Return the (X, Y) coordinate for the center point of the cell that contains the specified text.  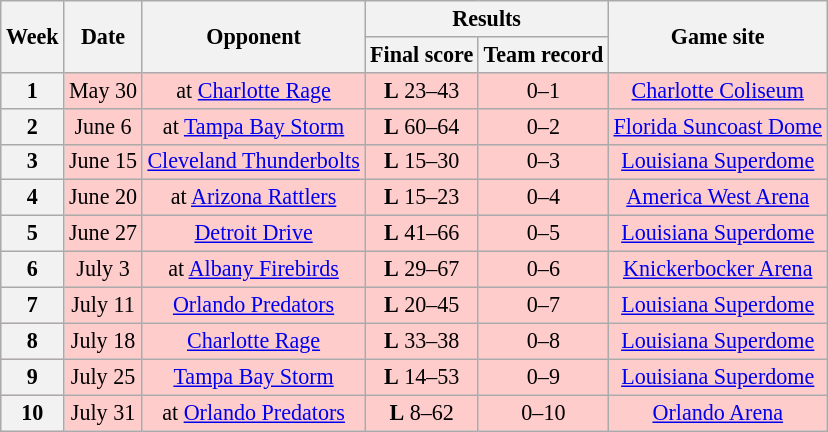
L 33–38 (422, 341)
June 27 (103, 233)
L 29–67 (422, 269)
L 41–66 (422, 233)
0–6 (543, 269)
July 11 (103, 305)
10 (32, 412)
July 31 (103, 412)
L 14–53 (422, 377)
July 3 (103, 269)
Team record (543, 54)
Final score (422, 54)
6 (32, 269)
L 20–45 (422, 305)
0–7 (543, 305)
June 6 (103, 126)
L 23–43 (422, 90)
May 30 (103, 90)
L 8–62 (422, 412)
America West Arena (718, 198)
0–10 (543, 412)
0–5 (543, 233)
July 18 (103, 341)
1 (32, 90)
8 (32, 341)
Tampa Bay Storm (254, 377)
June 20 (103, 198)
at Arizona Rattlers (254, 198)
Opponent (254, 36)
L 60–64 (422, 126)
at Orlando Predators (254, 412)
0–4 (543, 198)
Date (103, 36)
7 (32, 305)
Knickerbocker Arena (718, 269)
Orlando Arena (718, 412)
Cleveland Thunderbolts (254, 162)
at Charlotte Rage (254, 90)
June 15 (103, 162)
3 (32, 162)
4 (32, 198)
Game site (718, 36)
9 (32, 377)
Orlando Predators (254, 305)
0–8 (543, 341)
Charlotte Coliseum (718, 90)
at Tampa Bay Storm (254, 126)
Week (32, 36)
L 15–30 (422, 162)
Florida Suncoast Dome (718, 126)
0–2 (543, 126)
5 (32, 233)
at Albany Firebirds (254, 269)
L 15–23 (422, 198)
0–9 (543, 377)
0–3 (543, 162)
Detroit Drive (254, 233)
Results (486, 18)
0–1 (543, 90)
July 25 (103, 377)
2 (32, 126)
Charlotte Rage (254, 341)
